Provide the (X, Y) coordinate of the cell's center where the given text is located.  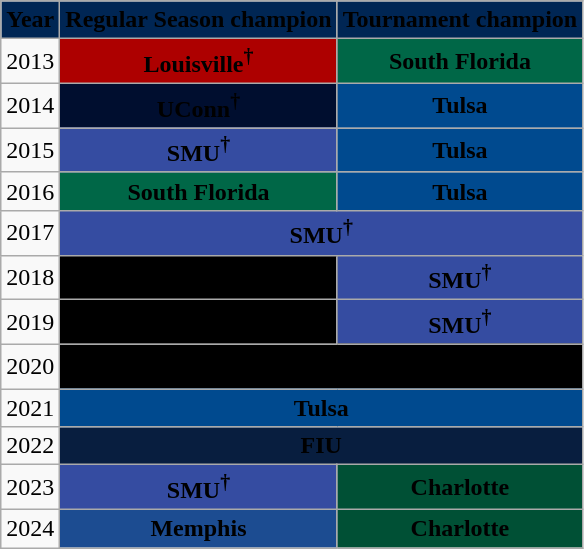
Tournament champion (460, 20)
2023 (30, 488)
2015 (30, 150)
2013 (30, 62)
2020 (30, 366)
FIU (322, 446)
2016 (30, 191)
2014 (30, 106)
Louisville† (198, 62)
2017 (30, 234)
2024 (30, 528)
UConn† (198, 106)
2019 (30, 322)
Regular Season champion (198, 20)
2018 (30, 278)
2022 (30, 446)
2021 (30, 408)
Memphis (198, 528)
Year (30, 20)
